From the cell containing the given text, extract its center point as (x, y) coordinate. 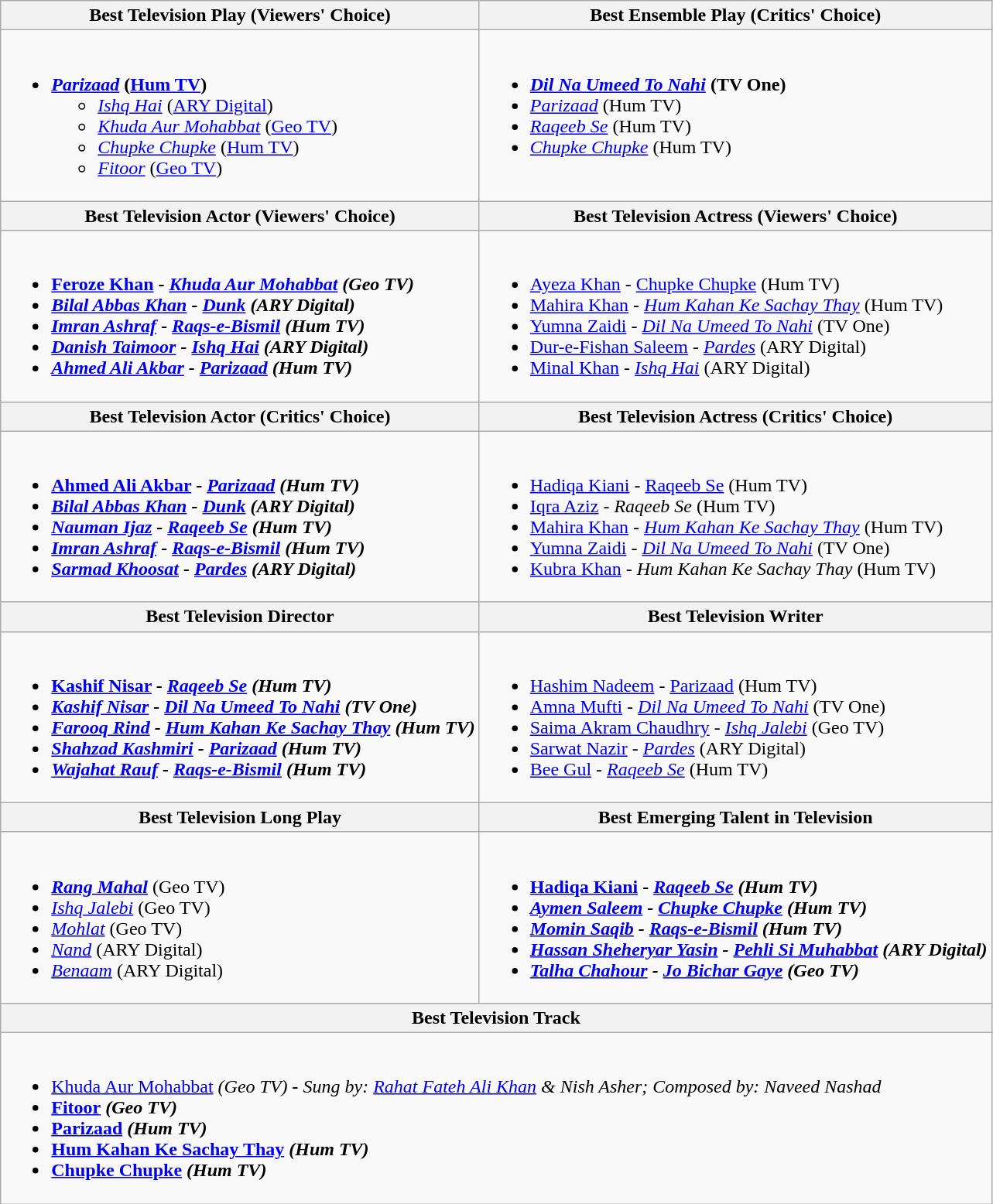
Dil Na Umeed To Nahi (TV One)Parizaad (Hum TV)Raqeeb Se (Hum TV)Chupke Chupke (Hum TV) (735, 116)
Best Television Director (240, 617)
Best Television Actress (Viewers' Choice) (735, 216)
Best Ensemble Play (Critics' Choice) (735, 15)
Best Television Actress (Critics' Choice) (735, 416)
Best Television Long Play (240, 817)
Rang Mahal (Geo TV)Ishq Jalebi (Geo TV)Mohlat (Geo TV)Nand (ARY Digital)Benaam (ARY Digital) (240, 918)
Best Emerging Talent in Television (735, 817)
Best Television Play (Viewers' Choice) (240, 15)
Best Television Actor (Critics' Choice) (240, 416)
Parizaad (Hum TV)Ishq Hai (ARY Digital)Khuda Aur Mohabbat (Geo TV)Chupke Chupke (Hum TV)Fitoor (Geo TV) (240, 116)
Best Television Actor (Viewers' Choice) (240, 216)
Best Television Writer (735, 617)
Best Television Track (496, 1018)
